Output the (X, Y) coordinate of the center of the cell containing the given text.  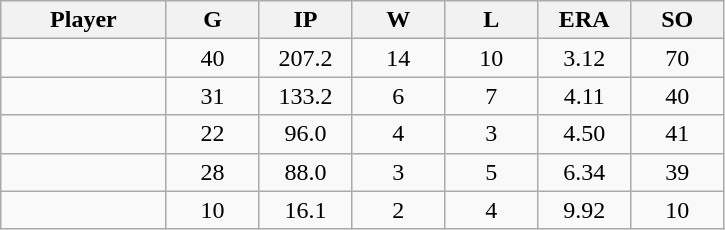
2 (398, 210)
70 (678, 58)
SO (678, 20)
6 (398, 96)
133.2 (306, 96)
96.0 (306, 134)
9.92 (584, 210)
5 (492, 172)
W (398, 20)
39 (678, 172)
7 (492, 96)
28 (212, 172)
207.2 (306, 58)
IP (306, 20)
22 (212, 134)
31 (212, 96)
88.0 (306, 172)
4.11 (584, 96)
L (492, 20)
41 (678, 134)
3.12 (584, 58)
G (212, 20)
Player (84, 20)
4.50 (584, 134)
ERA (584, 20)
16.1 (306, 210)
14 (398, 58)
6.34 (584, 172)
